Scan for the cell matching the given text and deliver its [x, y] coordinate at center. 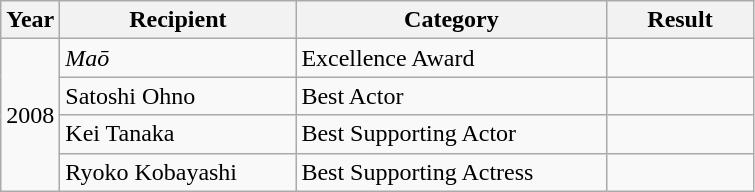
Best Supporting Actor [452, 134]
Best Actor [452, 96]
Ryoko Kobayashi [178, 172]
Result [680, 20]
Satoshi Ohno [178, 96]
2008 [30, 115]
Category [452, 20]
Recipient [178, 20]
Maō [178, 58]
Year [30, 20]
Excellence Award [452, 58]
Best Supporting Actress [452, 172]
Kei Tanaka [178, 134]
